Search for the cell housing the specified text and yield its [X, Y] center coordinate. 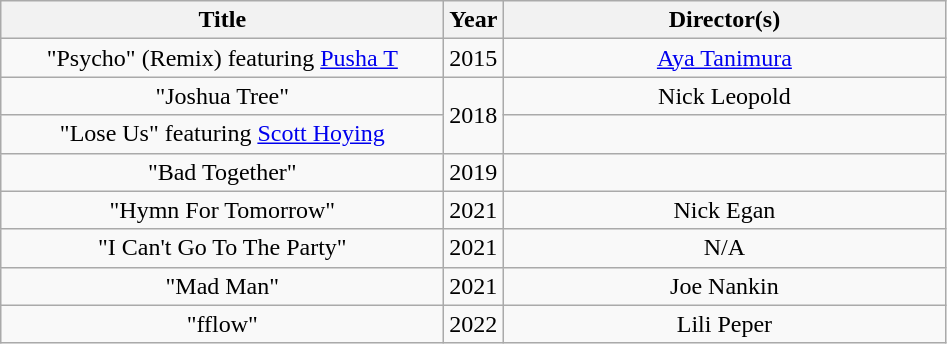
Nick Egan [724, 210]
Director(s) [724, 20]
"Psycho" (Remix) featuring Pusha T [222, 58]
"I Can't Go To The Party" [222, 248]
N/A [724, 248]
2018 [474, 115]
"Hymn For Tomorrow" [222, 210]
2022 [474, 324]
"Joshua Tree" [222, 96]
"Bad Together" [222, 172]
Aya Tanimura [724, 58]
"Lose Us" featuring Scott Hoying [222, 134]
Nick Leopold [724, 96]
Lili Peper [724, 324]
2015 [474, 58]
"Mad Man" [222, 286]
Joe Nankin [724, 286]
Year [474, 20]
"fflow" [222, 324]
2019 [474, 172]
Title [222, 20]
